Search for the cell housing the specified text and yield its [x, y] center coordinate. 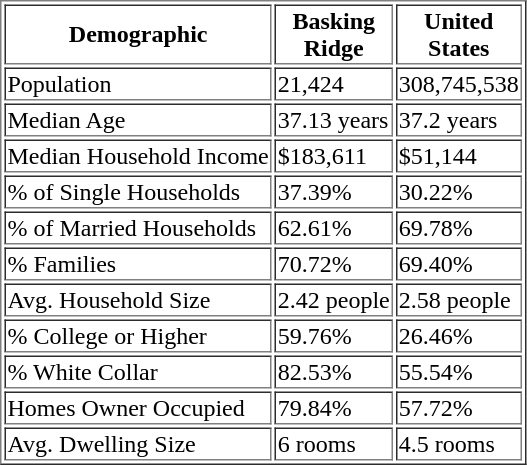
% of Married Households [138, 228]
BaskingRidge [334, 34]
37.39% [334, 192]
Median Age [138, 120]
Avg. Household Size [138, 300]
69.78% [459, 228]
$183,611 [334, 156]
Median Household Income [138, 156]
82.53% [334, 372]
UnitedStates [459, 34]
6 rooms [334, 444]
$51,144 [459, 156]
Avg. Dwelling Size [138, 444]
Population [138, 84]
37.13 years [334, 120]
Demographic [138, 34]
308,745,538 [459, 84]
69.40% [459, 264]
2.58 people [459, 300]
59.76% [334, 336]
55.54% [459, 372]
4.5 rooms [459, 444]
57.72% [459, 408]
21,424 [334, 84]
2.42 people [334, 300]
% College or Higher [138, 336]
Homes Owner Occupied [138, 408]
62.61% [334, 228]
26.46% [459, 336]
37.2 years [459, 120]
% White Collar [138, 372]
79.84% [334, 408]
30.22% [459, 192]
70.72% [334, 264]
% Families [138, 264]
% of Single Households [138, 192]
